For the text-containing cell, return its midpoint in [X, Y] coordinate format. 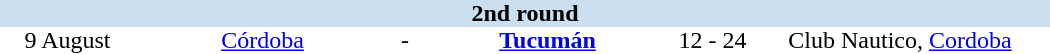
12 - 24 [712, 40]
Tucumán [548, 40]
2nd round [525, 14]
9 August [68, 40]
Córdoba [262, 40]
Club Nautico, Cordoba [900, 40]
- [405, 40]
